Output the [x, y] coordinate of the center of the cell containing the given text.  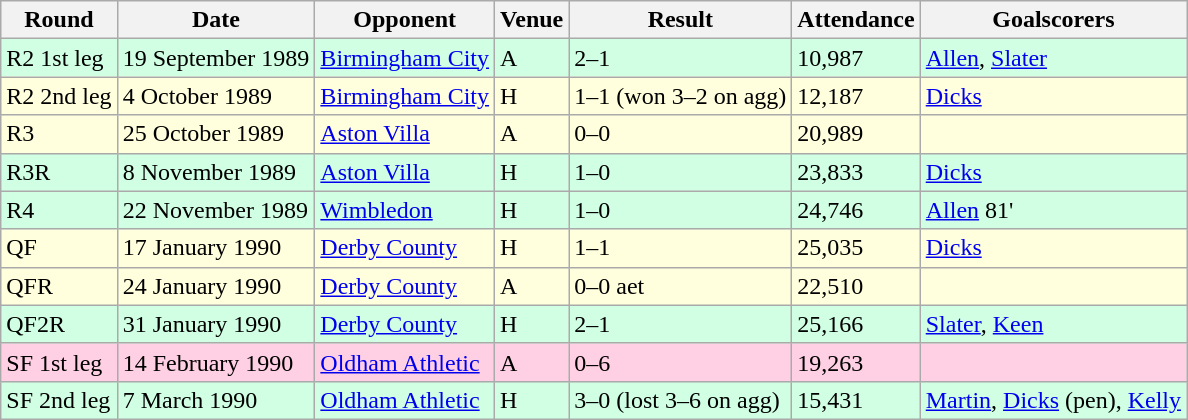
1–1 (won 3–2 on agg) [680, 96]
R3 [59, 134]
R2 2nd leg [59, 96]
19 September 1989 [216, 58]
Allen, Slater [1053, 58]
20,989 [856, 134]
31 January 1990 [216, 324]
Date [216, 20]
17 January 1990 [216, 248]
12,187 [856, 96]
Opponent [405, 20]
8 November 1989 [216, 172]
22 November 1989 [216, 210]
Attendance [856, 20]
3–0 (lost 3–6 on agg) [680, 400]
4 October 1989 [216, 96]
Goalscorers [1053, 20]
15,431 [856, 400]
19,263 [856, 362]
R2 1st leg [59, 58]
Result [680, 20]
SF 1st leg [59, 362]
7 March 1990 [216, 400]
24 January 1990 [216, 286]
Slater, Keen [1053, 324]
Wimbledon [405, 210]
1–1 [680, 248]
SF 2nd leg [59, 400]
Round [59, 20]
QFR [59, 286]
14 February 1990 [216, 362]
10,987 [856, 58]
Allen 81' [1053, 210]
23,833 [856, 172]
QF2R [59, 324]
25,035 [856, 248]
0–0 [680, 134]
25,166 [856, 324]
Martin, Dicks (pen), Kelly [1053, 400]
24,746 [856, 210]
0–6 [680, 362]
22,510 [856, 286]
QF [59, 248]
R4 [59, 210]
Venue [532, 20]
25 October 1989 [216, 134]
R3R [59, 172]
0–0 aet [680, 286]
